Find where the given text appears and provide that cell's center as (X, Y) coordinate. 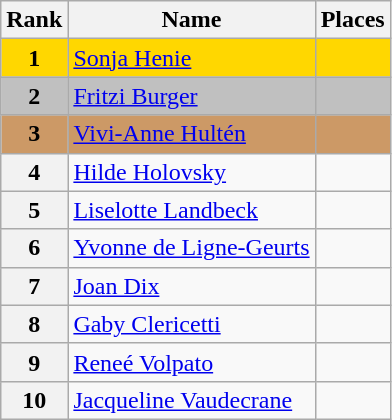
Sonja Henie (192, 58)
Places (352, 20)
2 (34, 96)
10 (34, 400)
Reneé Volpato (192, 362)
Gaby Clericetti (192, 324)
6 (34, 248)
7 (34, 286)
Yvonne de Ligne-Geurts (192, 248)
Rank (34, 20)
5 (34, 210)
1 (34, 58)
Vivi-Anne Hultén (192, 134)
Joan Dix (192, 286)
Name (192, 20)
Liselotte Landbeck (192, 210)
Fritzi Burger (192, 96)
9 (34, 362)
Hilde Holovsky (192, 172)
8 (34, 324)
4 (34, 172)
3 (34, 134)
Jacqueline Vaudecrane (192, 400)
